Detect which cell encompasses the target text, then output its (x, y) center coordinate. 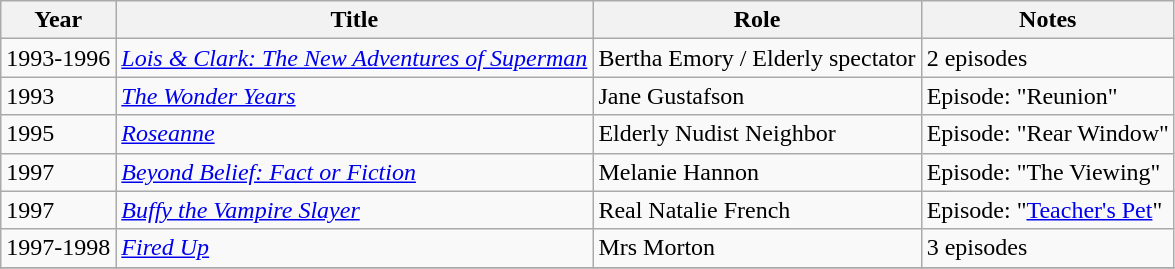
1993 (58, 96)
Elderly Nudist Neighbor (757, 134)
Title (354, 20)
Real Natalie French (757, 210)
Notes (1048, 20)
2 episodes (1048, 58)
Bertha Emory / Elderly spectator (757, 58)
1993-1996 (58, 58)
Episode: "Rear Window" (1048, 134)
The Wonder Years (354, 96)
Melanie Hannon (757, 172)
1995 (58, 134)
Year (58, 20)
Episode: "Reunion" (1048, 96)
Episode: "Teacher's Pet" (1048, 210)
Role (757, 20)
Lois & Clark: The New Adventures of Superman (354, 58)
Mrs Morton (757, 248)
Fired Up (354, 248)
Roseanne (354, 134)
Buffy the Vampire Slayer (354, 210)
Jane Gustafson (757, 96)
1997-1998 (58, 248)
3 episodes (1048, 248)
Episode: "The Viewing" (1048, 172)
Beyond Belief: Fact or Fiction (354, 172)
